Locate the cell with the specified text and output its (x, y) center coordinate. 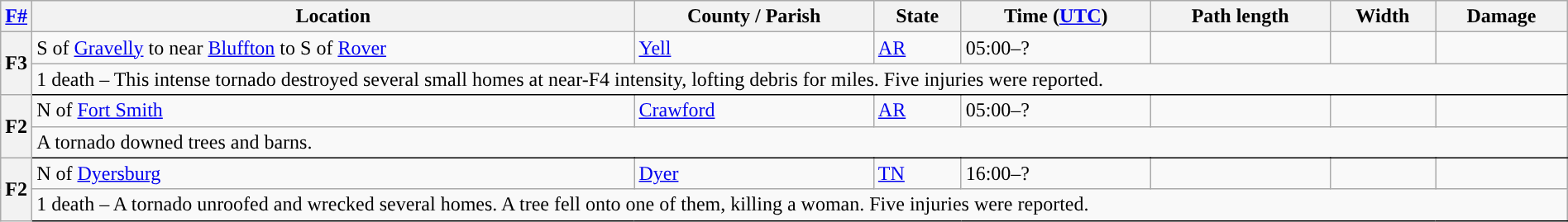
1 death – A tornado unroofed and wrecked several homes. A tree fell onto one of them, killing a woman. Five injuries were reported. (801, 205)
F# (17, 17)
Dyer (754, 173)
County / Parish (754, 17)
N of Fort Smith (333, 111)
State (917, 17)
Damage (1502, 17)
Width (1383, 17)
A tornado downed trees and barns. (801, 142)
N of Dyersburg (333, 173)
Path length (1241, 17)
1 death – This intense tornado destroyed several small homes at near-F4 intensity, lofting debris for miles. Five injuries were reported. (801, 79)
Crawford (754, 111)
Time (UTC) (1055, 17)
TN (917, 173)
Yell (754, 48)
S of Gravelly to near Bluffton to S of Rover (333, 48)
F3 (17, 64)
16:00–? (1055, 173)
Location (333, 17)
